Scan for the cell matching the given text and deliver its [X, Y] coordinate at center. 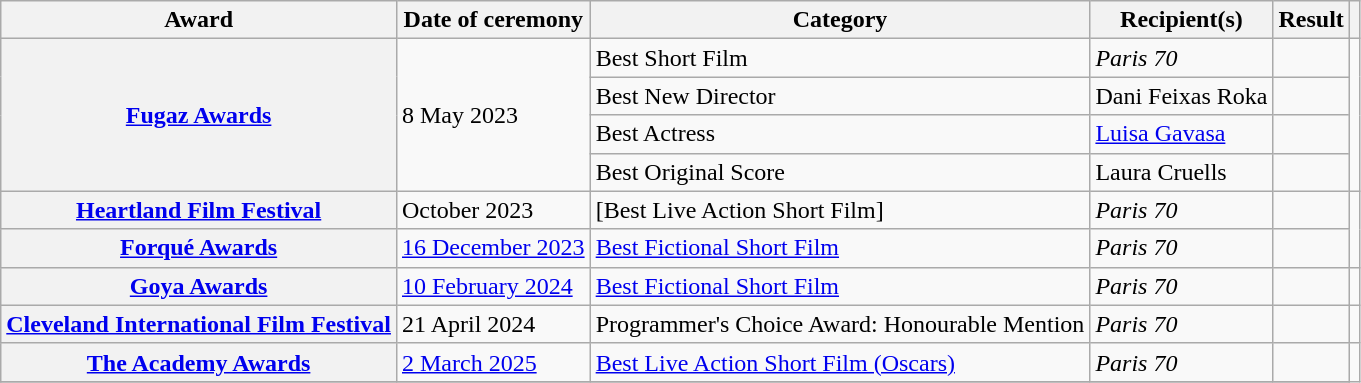
Programmer's Choice Award: Honourable Mention [840, 324]
Forqué Awards [199, 248]
8 May 2023 [493, 115]
Best Original Score [840, 172]
Dani Feixas Roka [1182, 96]
The Academy Awards [199, 362]
10 February 2024 [493, 286]
Recipient(s) [1182, 20]
Fugaz Awards [199, 115]
21 April 2024 [493, 324]
Award [199, 20]
October 2023 [493, 210]
Luisa Gavasa [1182, 134]
2 March 2025 [493, 362]
Best Short Film [840, 58]
Goya Awards [199, 286]
Category [840, 20]
Laura Cruells [1182, 172]
Heartland Film Festival [199, 210]
Best New Director [840, 96]
Best Live Action Short Film (Oscars) [840, 362]
Result [1311, 20]
[Best Live Action Short Film] [840, 210]
Date of ceremony [493, 20]
Cleveland International Film Festival [199, 324]
Best Actress [840, 134]
16 December 2023 [493, 248]
